Capture the cell that displays the provided text and extract its [X, Y] central coordinate. 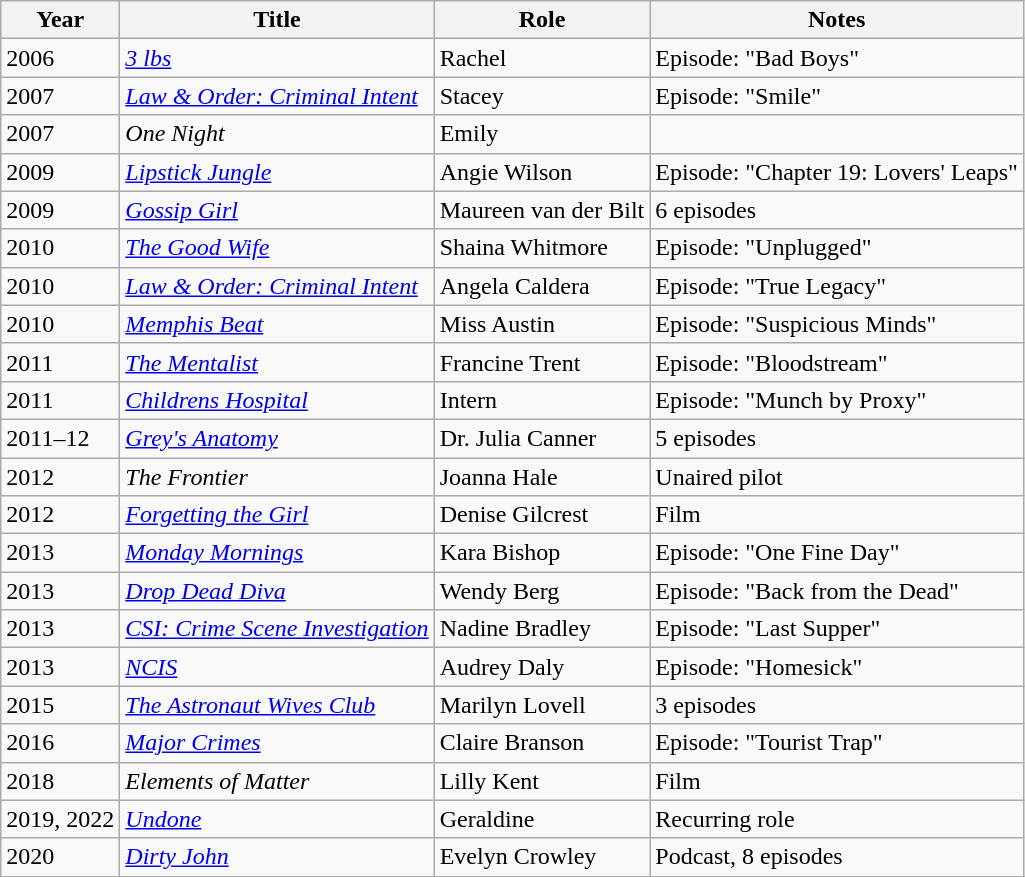
Memphis Beat [277, 324]
Wendy Berg [542, 591]
Elements of Matter [277, 781]
Monday Mornings [277, 553]
Stacey [542, 96]
Major Crimes [277, 743]
2018 [60, 781]
Gossip Girl [277, 210]
Recurring role [837, 819]
The Mentalist [277, 362]
Geraldine [542, 819]
Episode: "Suspicious Minds" [837, 324]
Drop Dead Diva [277, 591]
Marilyn Lovell [542, 705]
Shaina Whitmore [542, 248]
Kara Bishop [542, 553]
3 lbs [277, 58]
Episode: "Chapter 19: Lovers' Leaps" [837, 172]
Title [277, 20]
Episode: "One Fine Day" [837, 553]
Emily [542, 134]
Francine Trent [542, 362]
Nadine Bradley [542, 629]
2020 [60, 857]
Evelyn Crowley [542, 857]
Role [542, 20]
Dr. Julia Canner [542, 438]
6 episodes [837, 210]
5 episodes [837, 438]
Angie Wilson [542, 172]
Maureen van der Bilt [542, 210]
Episode: "Bad Boys" [837, 58]
Episode: "True Legacy" [837, 286]
2019, 2022 [60, 819]
2015 [60, 705]
Denise Gilcrest [542, 515]
Episode: "Back from the Dead" [837, 591]
Episode: "Last Supper" [837, 629]
2016 [60, 743]
Childrens Hospital [277, 400]
Angela Caldera [542, 286]
Dirty John [277, 857]
The Astronaut Wives Club [277, 705]
Episode: "Tourist Trap" [837, 743]
NCIS [277, 667]
Rachel [542, 58]
Notes [837, 20]
Episode: "Homesick" [837, 667]
Joanna Hale [542, 477]
The Frontier [277, 477]
Episode: "Unplugged" [837, 248]
Audrey Daly [542, 667]
Forgetting the Girl [277, 515]
One Night [277, 134]
Claire Branson [542, 743]
Episode: "Munch by Proxy" [837, 400]
Lilly Kent [542, 781]
3 episodes [837, 705]
Miss Austin [542, 324]
Lipstick Jungle [277, 172]
Podcast, 8 episodes [837, 857]
Unaired pilot [837, 477]
Episode: "Bloodstream" [837, 362]
Episode: "Smile" [837, 96]
Grey's Anatomy [277, 438]
The Good Wife [277, 248]
Undone [277, 819]
CSI: Crime Scene Investigation [277, 629]
Year [60, 20]
Intern [542, 400]
2011–12 [60, 438]
2006 [60, 58]
